For the text-containing cell, return its midpoint in (x, y) coordinate format. 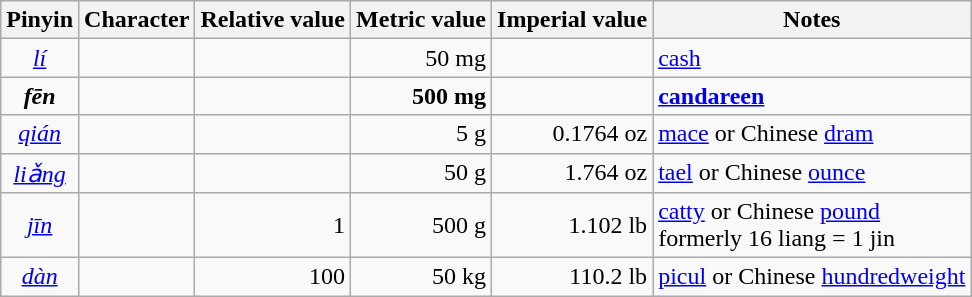
tael or Chinese ounce (812, 173)
dàn (40, 277)
liǎng (40, 173)
5 g (422, 134)
picul or Chinese hundredweight (812, 277)
Relative value (273, 20)
jīn (40, 226)
1.102 lb (572, 226)
0.1764 oz (572, 134)
50 mg (422, 58)
candareen (812, 96)
500 g (422, 226)
lí (40, 58)
cash (812, 58)
500 mg (422, 96)
50 kg (422, 277)
50 g (422, 173)
mace or Chinese dram (812, 134)
fēn (40, 96)
catty or Chinese pound formerly 16 liang = 1 jin (812, 226)
Character (137, 20)
Imperial value (572, 20)
Metric value (422, 20)
110.2 lb (572, 277)
1 (273, 226)
Pinyin (40, 20)
100 (273, 277)
Notes (812, 20)
1.764 oz (572, 173)
qián (40, 134)
